Return the (X, Y) coordinate for the center point of the cell that contains the specified text.  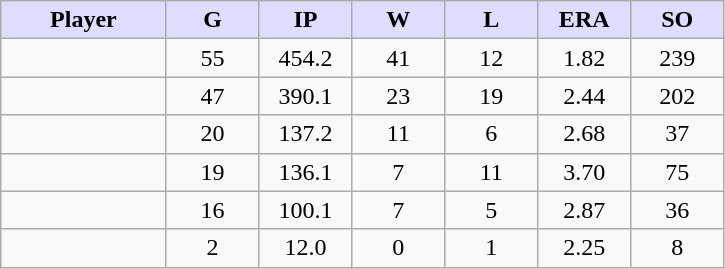
6 (492, 134)
IP (306, 20)
55 (212, 58)
5 (492, 210)
100.1 (306, 210)
23 (398, 96)
0 (398, 248)
41 (398, 58)
75 (678, 172)
12 (492, 58)
12.0 (306, 248)
L (492, 20)
2 (212, 248)
2.25 (584, 248)
2.87 (584, 210)
16 (212, 210)
239 (678, 58)
20 (212, 134)
G (212, 20)
W (398, 20)
202 (678, 96)
8 (678, 248)
137.2 (306, 134)
390.1 (306, 96)
1 (492, 248)
2.68 (584, 134)
37 (678, 134)
ERA (584, 20)
Player (84, 20)
36 (678, 210)
454.2 (306, 58)
3.70 (584, 172)
1.82 (584, 58)
47 (212, 96)
2.44 (584, 96)
136.1 (306, 172)
SO (678, 20)
